Provide the (X, Y) coordinate of the cell's center where the given text is located.  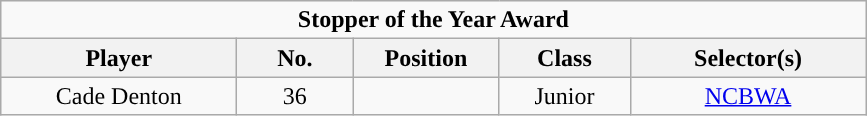
No. (295, 58)
36 (295, 96)
NCBWA (748, 96)
Cade Denton (119, 96)
Class (564, 58)
Selector(s) (748, 58)
Position (426, 58)
Junior (564, 96)
Player (119, 58)
Stopper of the Year Award (434, 20)
